Provide the [x, y] coordinate of the cell's center where the given text is located.  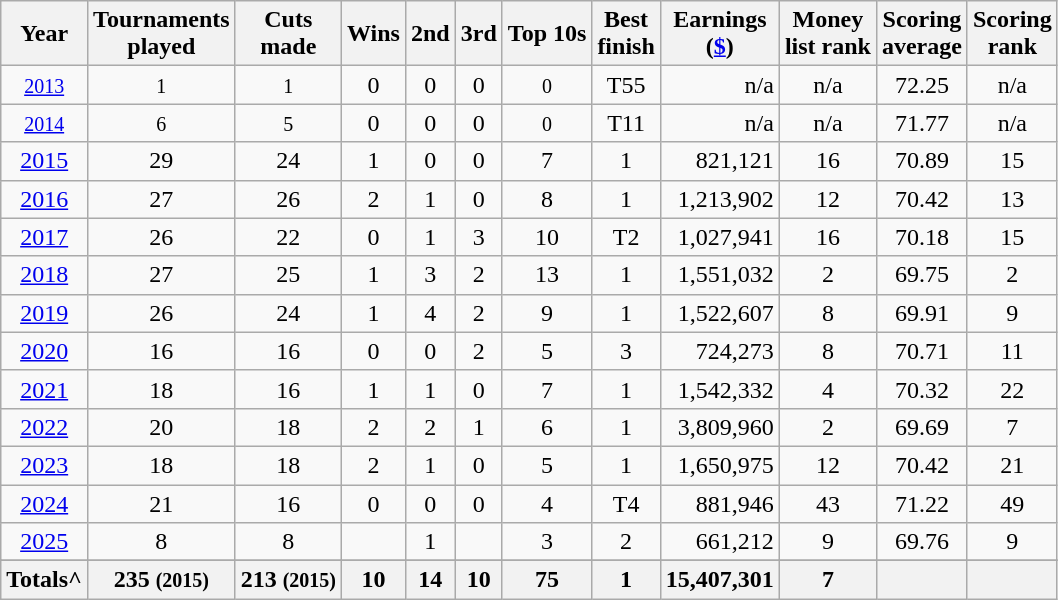
3rd [478, 34]
71.22 [922, 503]
Best finish [626, 34]
Year [44, 34]
14 [430, 580]
2022 [44, 427]
Totals^ [44, 580]
49 [1012, 503]
T11 [626, 123]
2019 [44, 313]
70.89 [922, 161]
70.32 [922, 389]
2015 [44, 161]
2024 [44, 503]
Wins [373, 34]
1,542,332 [720, 389]
2016 [44, 199]
Tournaments played [162, 34]
T2 [626, 237]
213 (2015) [288, 580]
821,121 [720, 161]
2013 [44, 85]
69.69 [922, 427]
2017 [44, 237]
Scoring average [922, 34]
Earnings($) [720, 34]
1,650,975 [720, 465]
2nd [430, 34]
2018 [44, 275]
2014 [44, 123]
Scoringrank [1012, 34]
Money list rank [828, 34]
235 (2015) [162, 580]
70.18 [922, 237]
20 [162, 427]
724,273 [720, 351]
15,407,301 [720, 580]
71.77 [922, 123]
3,809,960 [720, 427]
70.71 [922, 351]
69.91 [922, 313]
11 [1012, 351]
T4 [626, 503]
881,946 [720, 503]
2021 [44, 389]
1,551,032 [720, 275]
72.25 [922, 85]
25 [288, 275]
43 [828, 503]
661,212 [720, 542]
29 [162, 161]
1,027,941 [720, 237]
1,522,607 [720, 313]
75 [547, 580]
Cuts made [288, 34]
2023 [44, 465]
Top 10s [547, 34]
T55 [626, 85]
1,213,902 [720, 199]
69.75 [922, 275]
2025 [44, 542]
69.76 [922, 542]
2020 [44, 351]
